For the text-containing cell, return its midpoint in (X, Y) coordinate format. 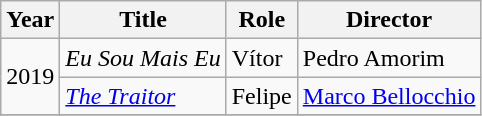
Vítor (262, 58)
Marco Bellocchio (389, 96)
2019 (30, 77)
Year (30, 20)
Felipe (262, 96)
Director (389, 20)
Pedro Amorim (389, 58)
Role (262, 20)
Title (143, 20)
The Traitor (143, 96)
Eu Sou Mais Eu (143, 58)
